Scan for the cell matching the given text and deliver its (x, y) coordinate at center. 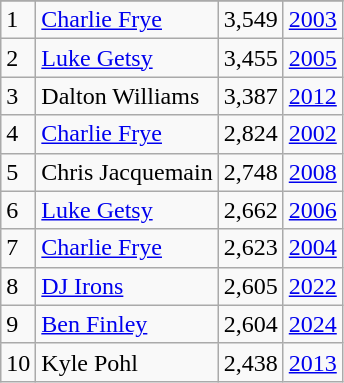
Ben Finley (127, 324)
9 (18, 324)
2012 (312, 96)
2,824 (250, 134)
2,748 (250, 172)
DJ Irons (127, 286)
2005 (312, 58)
2003 (312, 20)
8 (18, 286)
2,604 (250, 324)
3,387 (250, 96)
2013 (312, 362)
2,438 (250, 362)
2002 (312, 134)
2022 (312, 286)
6 (18, 210)
2004 (312, 248)
3 (18, 96)
5 (18, 172)
10 (18, 362)
2008 (312, 172)
3,549 (250, 20)
2006 (312, 210)
2,662 (250, 210)
Kyle Pohl (127, 362)
Chris Jacquemain (127, 172)
2 (18, 58)
4 (18, 134)
7 (18, 248)
2024 (312, 324)
2,623 (250, 248)
Dalton Williams (127, 96)
1 (18, 20)
2,605 (250, 286)
3,455 (250, 58)
